From the cell containing the given text, extract its center point as (X, Y) coordinate. 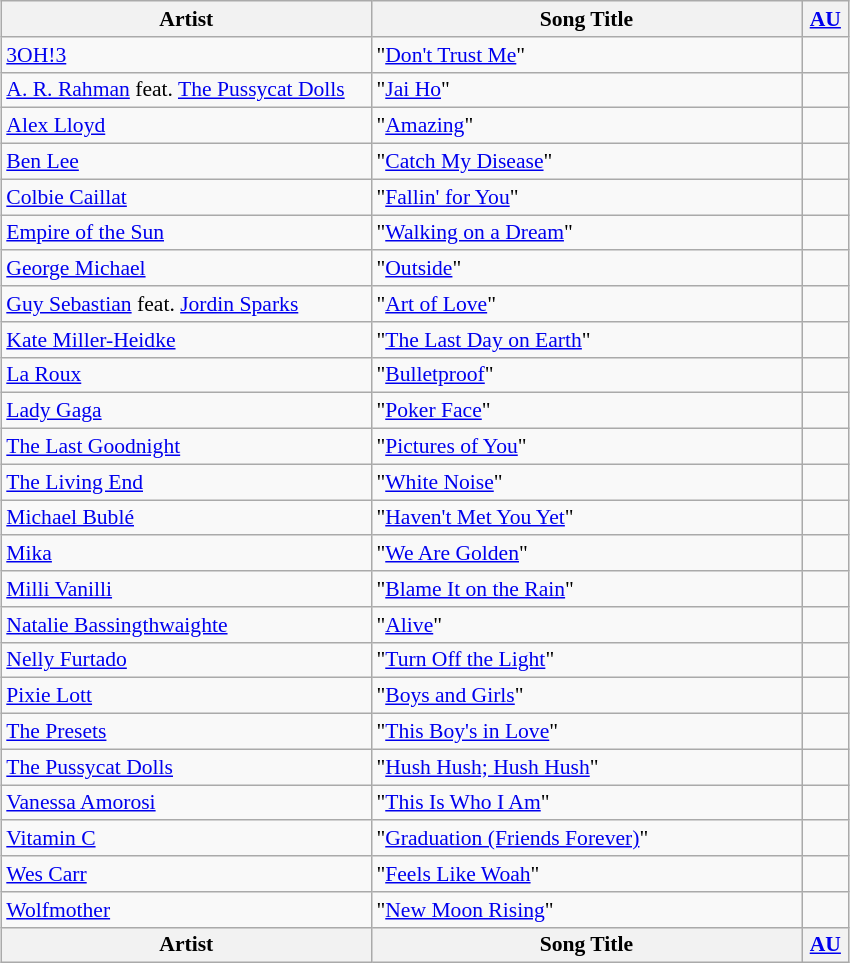
Alex Lloyd (186, 126)
A. R. Rahman feat. The Pussycat Dolls (186, 90)
Guy Sebastian feat. Jordin Sparks (186, 304)
"Art of Love" (586, 304)
Milli Vanilli (186, 589)
Kate Miller-Heidke (186, 339)
"Walking on a Dream" (586, 232)
3OH!3 (186, 54)
"Poker Face" (586, 411)
"We Are Golden" (586, 553)
La Roux (186, 375)
"Blame It on the Rain" (586, 589)
"Amazing" (586, 126)
"This Boy's in Love" (586, 731)
"Jai Ho" (586, 90)
"Haven't Met You Yet" (586, 518)
Mika (186, 553)
"White Noise" (586, 482)
The Living End (186, 482)
"Feels Like Woah" (586, 874)
Lady Gaga (186, 411)
"Turn Off the Light" (586, 660)
"The Last Day on Earth" (586, 339)
"Fallin' for You" (586, 197)
Michael Bublé (186, 518)
Colbie Caillat (186, 197)
"Graduation (Friends Forever)" (586, 838)
"Alive" (586, 624)
Vitamin C (186, 838)
The Pussycat Dolls (186, 767)
Nelly Furtado (186, 660)
Wolfmother (186, 909)
Pixie Lott (186, 696)
"Bulletproof" (586, 375)
"Hush Hush; Hush Hush" (586, 767)
George Michael (186, 268)
Empire of the Sun (186, 232)
The Presets (186, 731)
"This Is Who I Am" (586, 802)
"Pictures of You" (586, 446)
Natalie Bassingthwaighte (186, 624)
Wes Carr (186, 874)
"Outside" (586, 268)
"Boys and Girls" (586, 696)
"Don't Trust Me" (586, 54)
The Last Goodnight (186, 446)
"New Moon Rising" (586, 909)
Vanessa Amorosi (186, 802)
Ben Lee (186, 161)
"Catch My Disease" (586, 161)
